Identify which cell holds the provided text, then report its (X, Y) central coordinate. 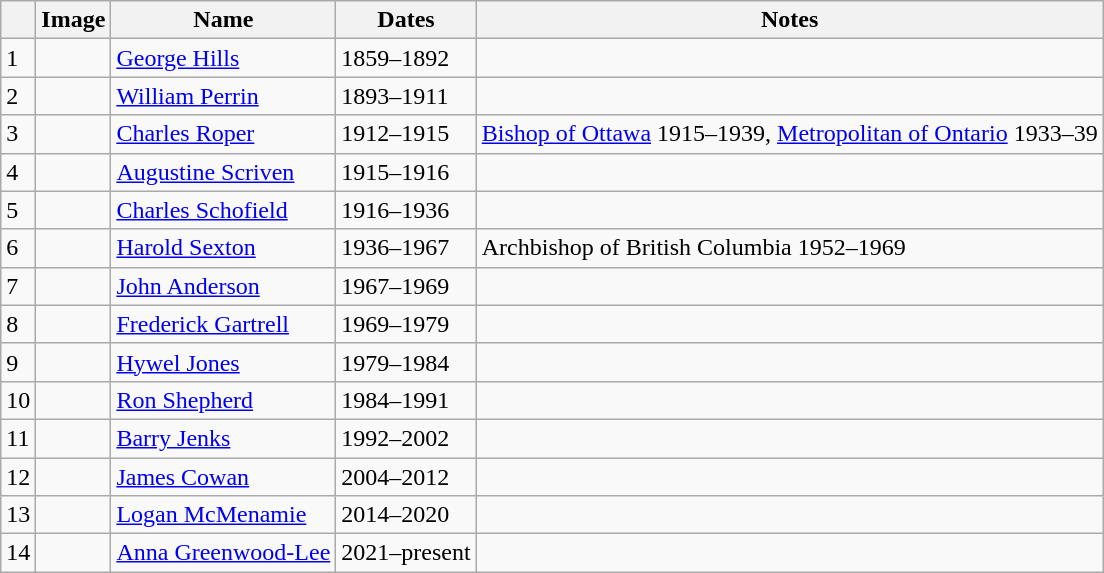
James Cowan (224, 477)
William Perrin (224, 96)
Anna Greenwood-Lee (224, 553)
9 (18, 362)
Dates (406, 20)
1992–2002 (406, 438)
John Anderson (224, 286)
Harold Sexton (224, 248)
12 (18, 477)
George Hills (224, 58)
7 (18, 286)
2 (18, 96)
1893–1911 (406, 96)
Frederick Gartrell (224, 324)
2004–2012 (406, 477)
Barry Jenks (224, 438)
3 (18, 134)
1915–1916 (406, 172)
1916–1936 (406, 210)
1912–1915 (406, 134)
1979–1984 (406, 362)
Augustine Scriven (224, 172)
1984–1991 (406, 400)
Ron Shepherd (224, 400)
Archbishop of British Columbia 1952–1969 (790, 248)
2021–present (406, 553)
1859–1892 (406, 58)
1936–1967 (406, 248)
Charles Schofield (224, 210)
8 (18, 324)
6 (18, 248)
Hywel Jones (224, 362)
Charles Roper (224, 134)
1 (18, 58)
4 (18, 172)
10 (18, 400)
Name (224, 20)
14 (18, 553)
13 (18, 515)
1969–1979 (406, 324)
Image (74, 20)
Bishop of Ottawa 1915–1939, Metropolitan of Ontario 1933–39 (790, 134)
2014–2020 (406, 515)
1967–1969 (406, 286)
5 (18, 210)
Logan McMenamie (224, 515)
Notes (790, 20)
11 (18, 438)
